Detect which cell encompasses the target text, then output its (x, y) center coordinate. 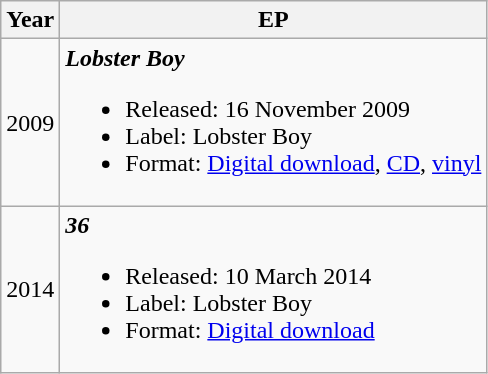
2009 (30, 122)
Lobster BoyReleased: 16 November 2009Label: Lobster BoyFormat: Digital download, CD, vinyl (274, 122)
2014 (30, 290)
36Released: 10 March 2014Label: Lobster BoyFormat: Digital download (274, 290)
EP (274, 20)
Year (30, 20)
